Detect which cell encompasses the target text, then output its (X, Y) center coordinate. 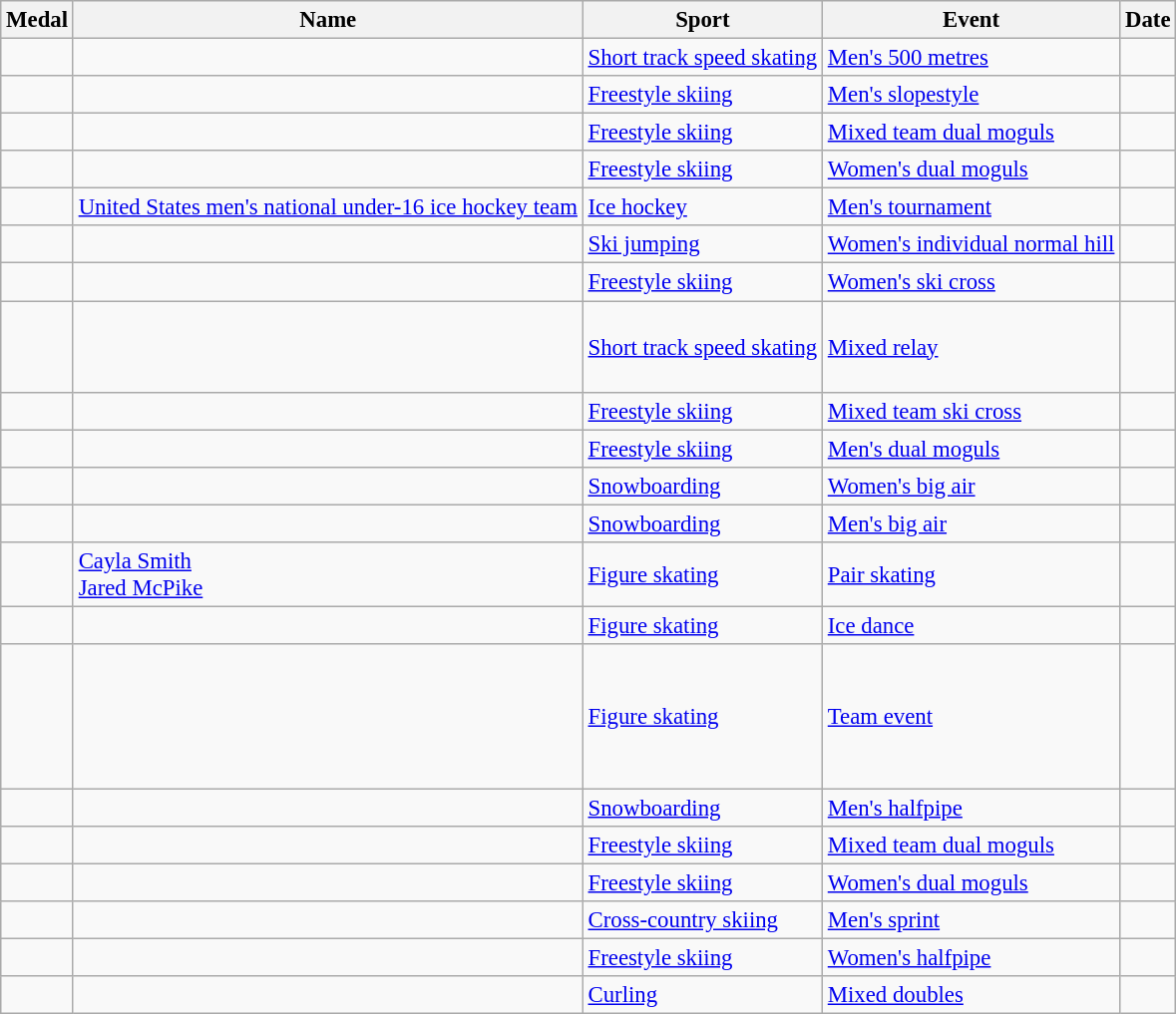
Men's tournament (971, 207)
Ice dance (971, 625)
Medal (38, 20)
Name (327, 20)
United States men's national under-16 ice hockey team (327, 207)
Men's dual moguls (971, 449)
Event (971, 20)
Women's halfpipe (971, 958)
Men's 500 metres (971, 58)
Men's halfpipe (971, 808)
Women's individual normal hill (971, 244)
Men's big air (971, 523)
Women's ski cross (971, 282)
Men's sprint (971, 920)
Mixed team ski cross (971, 411)
Cross-country skiing (702, 920)
Mixed relay (971, 347)
Date (1148, 20)
Sport (702, 20)
Ski jumping (702, 244)
Mixed doubles (971, 995)
Cayla SmithJared McPike (327, 574)
Women's big air (971, 486)
Ice hockey (702, 207)
Men's slopestyle (971, 95)
Team event (971, 717)
Curling (702, 995)
Pair skating (971, 574)
